Detect which cell encompasses the target text, then output its [x, y] center coordinate. 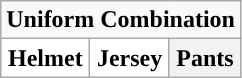
Helmet [46, 58]
Jersey [130, 58]
Uniform Combination [121, 20]
Pants [204, 58]
